Determine the (x, y) coordinate at the center of the cell enclosing the given text.  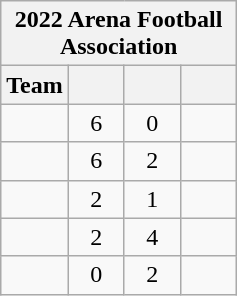
1 (152, 199)
Team (35, 85)
2022 Arena Football Association (119, 34)
4 (152, 237)
